Search for the cell housing the specified text and yield its [x, y] center coordinate. 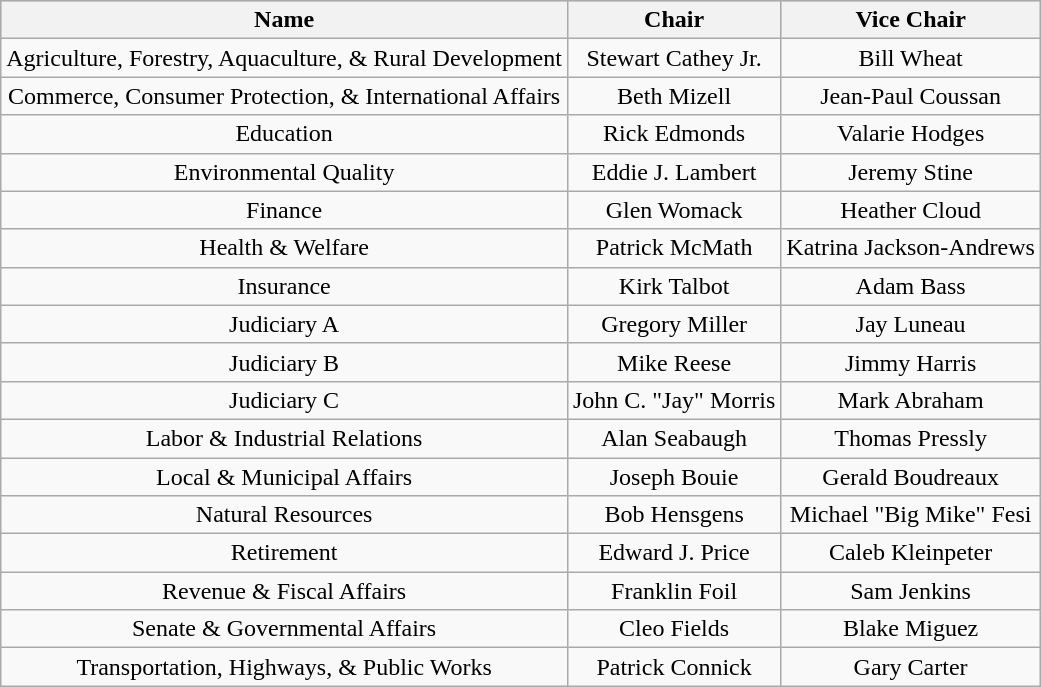
Transportation, Highways, & Public Works [284, 667]
Health & Welfare [284, 248]
Jean-Paul Coussan [911, 96]
Agriculture, Forestry, Aquaculture, & Rural Development [284, 58]
Judiciary C [284, 400]
Caleb Kleinpeter [911, 553]
Finance [284, 210]
Franklin Foil [674, 591]
Thomas Pressly [911, 438]
Education [284, 134]
Valarie Hodges [911, 134]
Sam Jenkins [911, 591]
Jimmy Harris [911, 362]
Insurance [284, 286]
Adam Bass [911, 286]
Joseph Bouie [674, 477]
Beth Mizell [674, 96]
Patrick McMath [674, 248]
Heather Cloud [911, 210]
Rick Edmonds [674, 134]
Katrina Jackson-Andrews [911, 248]
Name [284, 20]
Judiciary A [284, 324]
John C. "Jay" Morris [674, 400]
Kirk Talbot [674, 286]
Local & Municipal Affairs [284, 477]
Natural Resources [284, 515]
Gerald Boudreaux [911, 477]
Alan Seabaugh [674, 438]
Bill Wheat [911, 58]
Stewart Cathey Jr. [674, 58]
Edward J. Price [674, 553]
Mike Reese [674, 362]
Commerce, Consumer Protection, & International Affairs [284, 96]
Gregory Miller [674, 324]
Eddie J. Lambert [674, 172]
Judiciary B [284, 362]
Retirement [284, 553]
Jeremy Stine [911, 172]
Jay Luneau [911, 324]
Cleo Fields [674, 629]
Revenue & Fiscal Affairs [284, 591]
Environmental Quality [284, 172]
Labor & Industrial Relations [284, 438]
Patrick Connick [674, 667]
Blake Miguez [911, 629]
Michael "Big Mike" Fesi [911, 515]
Chair [674, 20]
Bob Hensgens [674, 515]
Senate & Governmental Affairs [284, 629]
Gary Carter [911, 667]
Mark Abraham [911, 400]
Vice Chair [911, 20]
Glen Womack [674, 210]
